Return the [x, y] coordinate for the center point of the cell that contains the specified text.  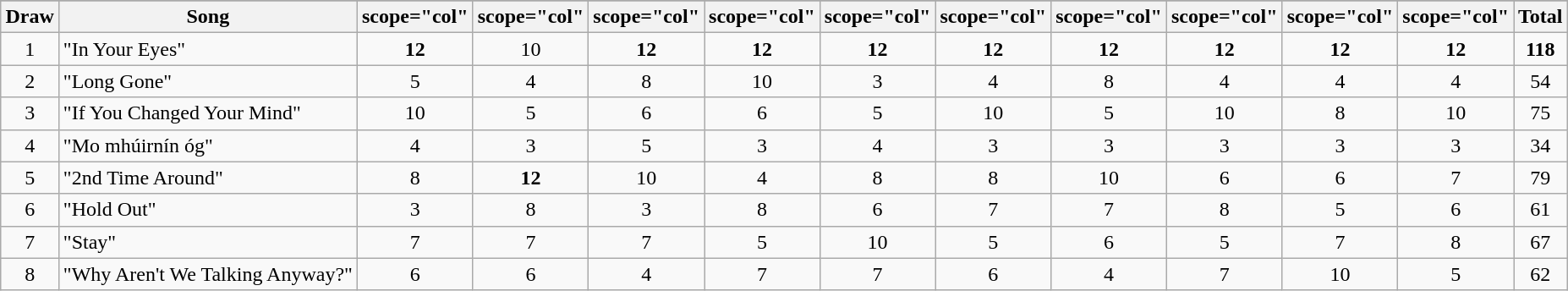
"2nd Time Around" [208, 178]
79 [1541, 178]
"Hold Out" [208, 210]
61 [1541, 210]
"In Your Eyes" [208, 49]
1 [30, 49]
Song [208, 17]
34 [1541, 145]
"Long Gone" [208, 81]
67 [1541, 242]
"Mo mhúirnín óg" [208, 145]
"Why Aren't We Talking Anyway?" [208, 274]
118 [1541, 49]
Total [1541, 17]
"Stay" [208, 242]
62 [1541, 274]
2 [30, 81]
Draw [30, 17]
54 [1541, 81]
75 [1541, 113]
"If You Changed Your Mind" [208, 113]
